Search for the cell housing the specified text and yield its [x, y] center coordinate. 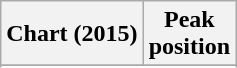
Peakposition [189, 34]
Chart (2015) [72, 34]
